From the cell containing the given text, extract its center point as [x, y] coordinate. 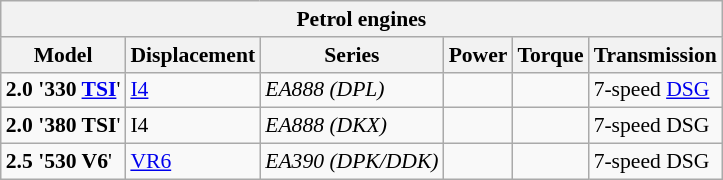
EA888 (DKX) [352, 126]
2.5 '530 V6' [64, 162]
Power [478, 55]
EA888 (DPL) [352, 90]
Model [64, 55]
2.0 '380 TSI' [64, 126]
Torque [550, 55]
2.0 '330 TSI' [64, 90]
Petrol engines [362, 19]
VR6 [192, 162]
Displacement [192, 55]
Series [352, 55]
Transmission [656, 55]
EA390 (DPK/DDK) [352, 162]
